Capture the cell that displays the provided text and extract its (x, y) central coordinate. 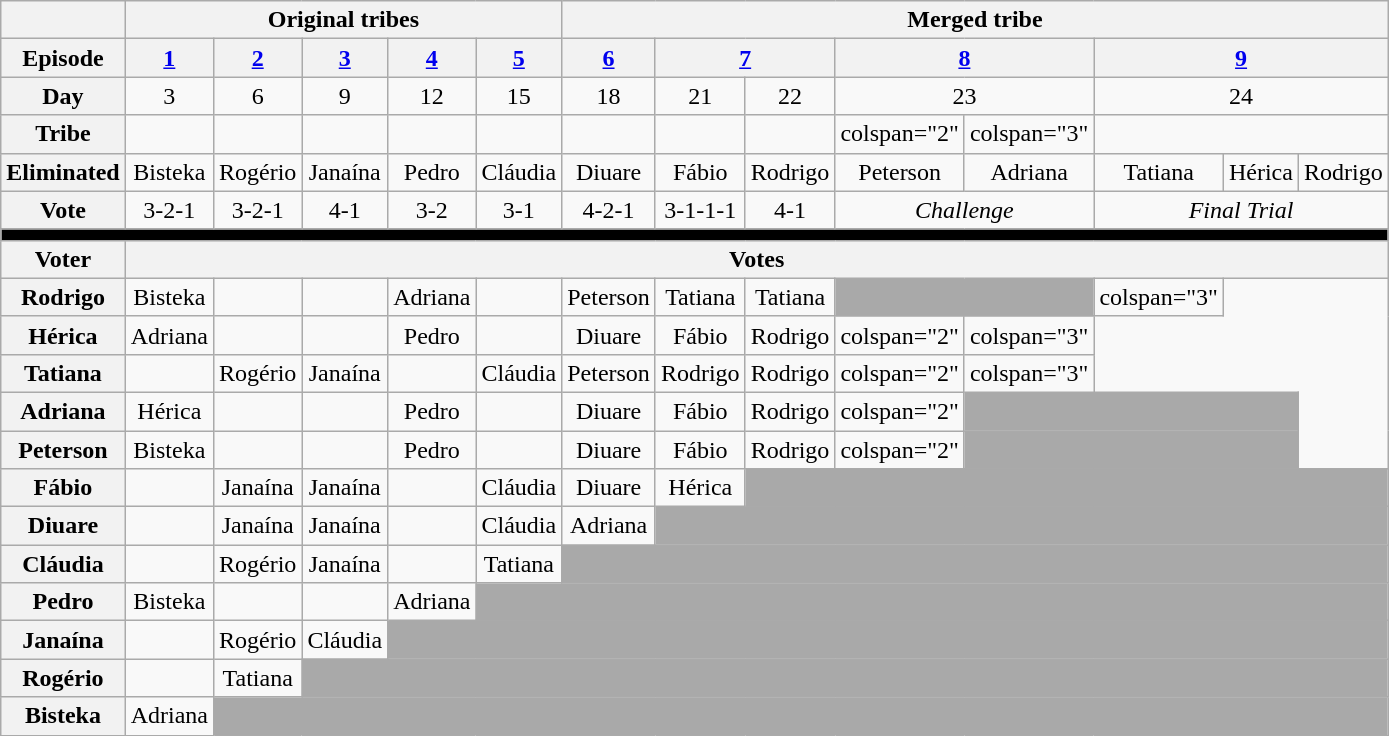
Challenge (964, 210)
2 (258, 58)
Episode (63, 58)
8 (964, 58)
12 (432, 96)
23 (964, 96)
15 (519, 96)
3-1-1-1 (700, 210)
Final Trial (1241, 210)
22 (790, 96)
Merged tribe (976, 20)
Vote (63, 210)
Voter (63, 259)
Day (63, 96)
18 (609, 96)
7 (744, 58)
5 (519, 58)
21 (700, 96)
Votes (756, 259)
24 (1241, 96)
3-2 (432, 210)
3-1 (519, 210)
Tribe (63, 134)
4-2-1 (609, 210)
1 (169, 58)
Eliminated (63, 172)
4 (432, 58)
Original tribes (344, 20)
